Scan for the cell matching the given text and deliver its (x, y) coordinate at center. 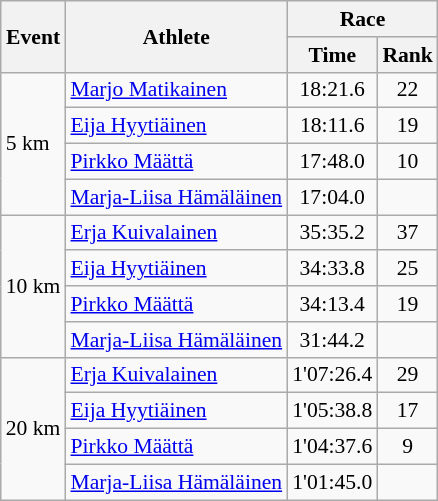
17 (408, 411)
37 (408, 233)
31:44.2 (332, 340)
35:35.2 (332, 233)
Rank (408, 55)
34:13.4 (332, 304)
Event (34, 36)
Time (332, 55)
Race (362, 19)
Athlete (176, 36)
20 km (34, 428)
18:11.6 (332, 126)
5 km (34, 143)
34:33.8 (332, 269)
18:21.6 (332, 90)
9 (408, 447)
17:48.0 (332, 162)
17:04.0 (332, 197)
1'01:45.0 (332, 482)
10 km (34, 286)
10 (408, 162)
29 (408, 375)
22 (408, 90)
1'05:38.8 (332, 411)
25 (408, 269)
1'04:37.6 (332, 447)
Marjo Matikainen (176, 90)
1'07:26.4 (332, 375)
